Identify which cell holds the provided text, then report its [x, y] central coordinate. 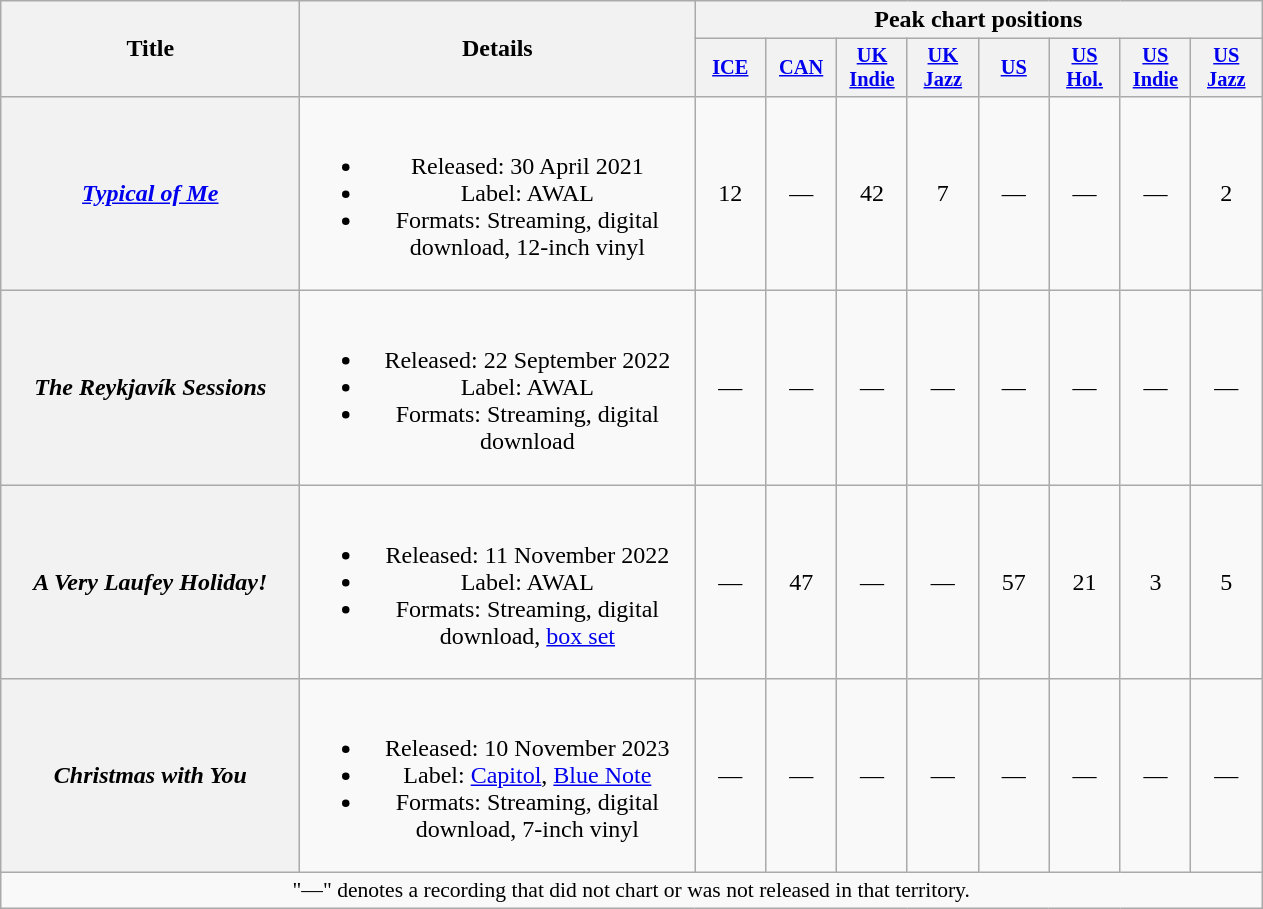
Details [498, 49]
ICE [730, 68]
21 [1084, 582]
The Reykjavík Sessions [150, 388]
2 [1226, 193]
Title [150, 49]
Christmas with You [150, 776]
Released: 22 September 2022Label: AWALFormats: Streaming, digital download [498, 388]
UKIndie [872, 68]
USIndie [1156, 68]
Released: 10 November 2023Label: Capitol, Blue NoteFormats: Streaming, digital download, 7-inch vinyl [498, 776]
7 [942, 193]
57 [1014, 582]
Released: 11 November 2022Label: AWALFormats: Streaming, digital download, box set [498, 582]
CAN [802, 68]
12 [730, 193]
47 [802, 582]
Released: 30 April 2021Label: AWALFormats: Streaming, digital download, 12-inch vinyl [498, 193]
A Very Laufey Holiday! [150, 582]
US [1014, 68]
USJazz [1226, 68]
3 [1156, 582]
UKJazz [942, 68]
Peak chart positions [978, 20]
"—" denotes a recording that did not chart or was not released in that territory. [632, 891]
USHol. [1084, 68]
5 [1226, 582]
42 [872, 193]
Typical of Me [150, 193]
